Find where the given text appears and provide that cell's center as [X, Y] coordinate. 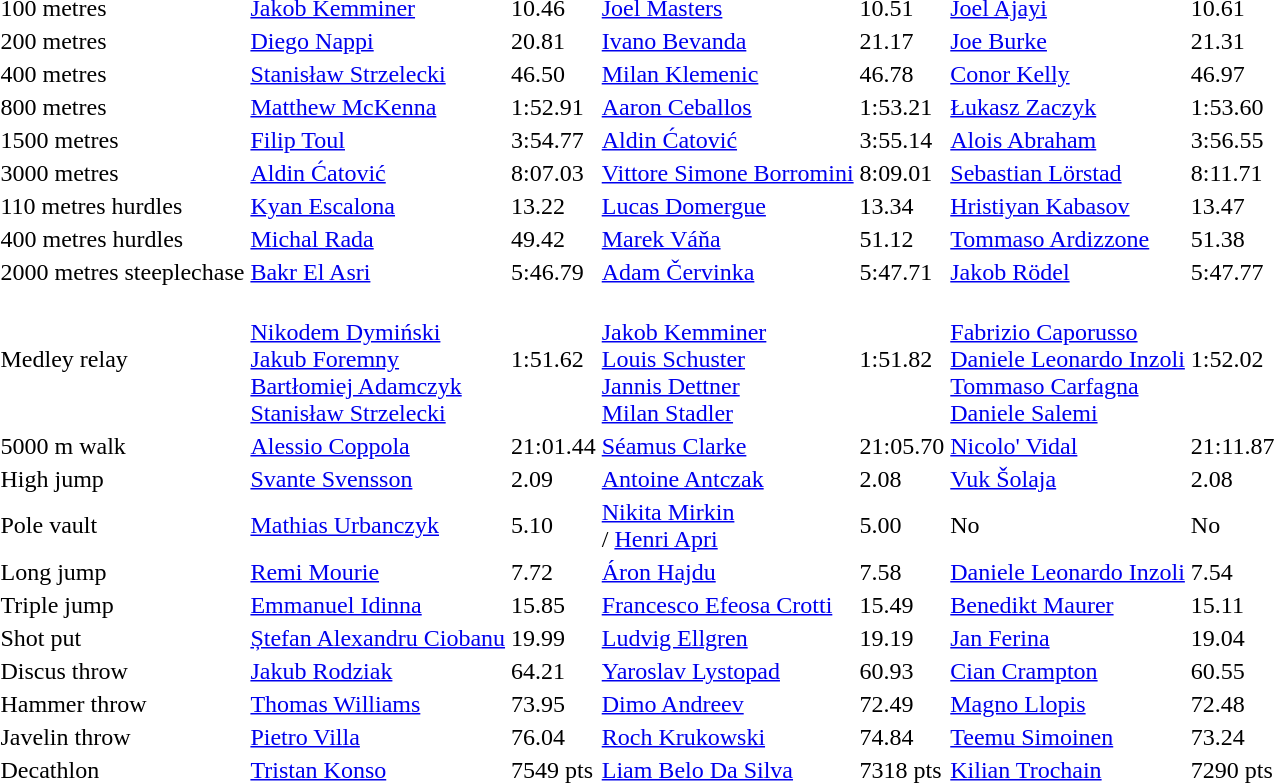
3:55.14 [902, 140]
5.10 [554, 526]
Magno Llopis [1068, 704]
8:07.03 [554, 173]
46.78 [902, 74]
Filip Toul [378, 140]
72.49 [902, 704]
Bakr El Asri [378, 272]
Conor Kelly [1068, 74]
5:46.79 [554, 272]
Michal Rada [378, 239]
Mathias Urbanczyk [378, 526]
Francesco Efeosa Crotti [728, 605]
20.81 [554, 41]
Adam Červinka [728, 272]
Diego Nappi [378, 41]
Ludvig Ellgren [728, 638]
1:51.82 [902, 359]
73.95 [554, 704]
Ștefan Alexandru Ciobanu [378, 638]
Benedikt Maurer [1068, 605]
Matthew McKenna [378, 107]
3:54.77 [554, 140]
1:53.21 [902, 107]
8:09.01 [902, 173]
Teemu Simoinen [1068, 737]
76.04 [554, 737]
1:51.62 [554, 359]
Milan Klemenic [728, 74]
5:47.71 [902, 272]
Daniele Leonardo Inzoli [1068, 572]
Nikita Mirkin / Henri Apri [728, 526]
Cian Crampton [1068, 671]
Jakub Rodziak [378, 671]
Alessio Coppola [378, 446]
60.93 [902, 671]
Łukasz Zaczyk [1068, 107]
Sebastian Lörstad [1068, 173]
Joe Burke [1068, 41]
49.42 [554, 239]
13.22 [554, 206]
No [1068, 526]
74.84 [902, 737]
Jan Ferina [1068, 638]
Tommaso Ardizzone [1068, 239]
51.12 [902, 239]
Aaron Ceballos [728, 107]
Hristiyan Kabasov [1068, 206]
Svante Svensson [378, 479]
21:05.70 [902, 446]
Thomas Williams [378, 704]
46.50 [554, 74]
Vittore Simone Borromini [728, 173]
5.00 [902, 526]
Stanisław Strzelecki [378, 74]
Vuk Šolaja [1068, 479]
19.99 [554, 638]
Lucas Domergue [728, 206]
Séamus Clarke [728, 446]
Yaroslav Lystopad [728, 671]
7.58 [902, 572]
2.09 [554, 479]
21.17 [902, 41]
Fabrizio CaporussoDaniele Leonardo InzoliTommaso CarfagnaDaniele Salemi [1068, 359]
13.34 [902, 206]
19.19 [902, 638]
Emmanuel Idinna [378, 605]
Roch Krukowski [728, 737]
Ivano Bevanda [728, 41]
Alois Abraham [1068, 140]
64.21 [554, 671]
Pietro Villa [378, 737]
Remi Mourie [378, 572]
Nikodem DymińskiJakub ForemnyBartłomiej AdamczykStanisław Strzelecki [378, 359]
Antoine Antczak [728, 479]
Jakob Rödel [1068, 272]
Jakob KemminerLouis SchusterJannis DettnerMilan Stadler [728, 359]
Dimo Andreev [728, 704]
7.72 [554, 572]
Áron Hajdu [728, 572]
15.85 [554, 605]
21:01.44 [554, 446]
1:52.91 [554, 107]
Marek Váňa [728, 239]
Kyan Escalona [378, 206]
Nicolo' Vidal [1068, 446]
15.49 [902, 605]
2.08 [902, 479]
